Identify which cell holds the provided text, then report its (x, y) central coordinate. 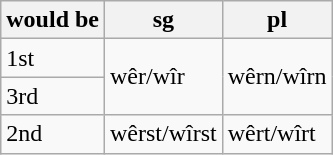
wêr/wîr (164, 77)
2nd (53, 134)
would be (53, 20)
pl (277, 20)
wêrn/wîrn (277, 77)
wêrt/wîrt (277, 134)
sg (164, 20)
3rd (53, 96)
wêrst/wîrst (164, 134)
1st (53, 58)
